For the text-containing cell, return its midpoint in (x, y) coordinate format. 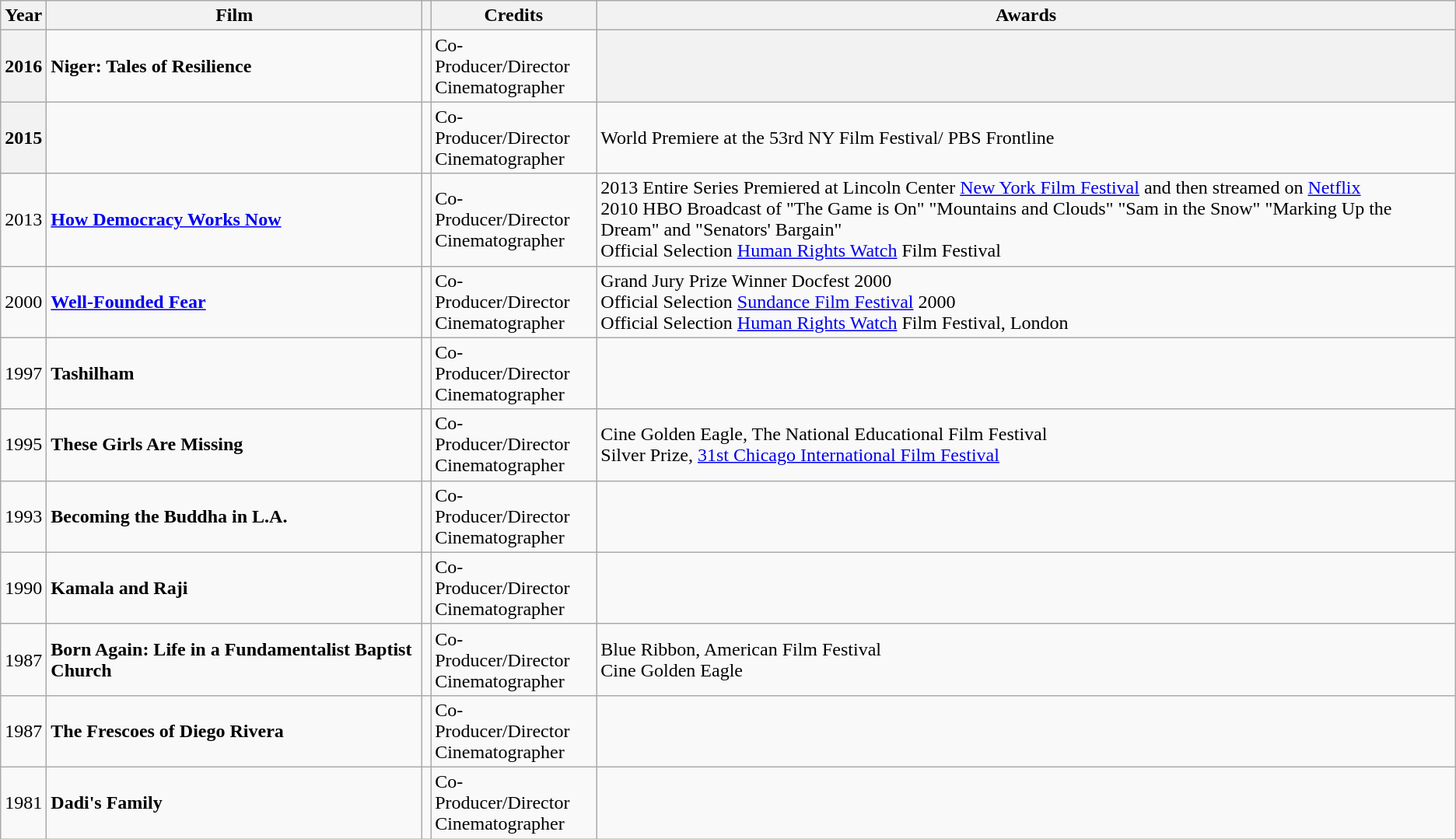
Film (235, 16)
Grand Jury Prize Winner Docfest 2000Official Selection Sundance Film Festival 2000Official Selection Human Rights Watch Film Festival, London (1026, 302)
Blue Ribbon, American Film FestivalCine Golden Eagle (1026, 659)
Becoming the Buddha in L.A. (235, 516)
World Premiere at the 53rd NY Film Festival/ PBS Frontline (1026, 138)
Cine Golden Eagle, The National Educational Film FestivalSilver Prize, 31st Chicago International Film Festival (1026, 445)
1997 (23, 373)
Dadi's Family (235, 802)
1993 (23, 516)
Well-Founded Fear (235, 302)
2015 (23, 138)
Kamala and Raji (235, 588)
1981 (23, 802)
These Girls Are Missing (235, 445)
The Frescoes of Diego Rivera (235, 731)
How Democracy Works Now (235, 219)
Awards (1026, 16)
2000 (23, 302)
Niger: Tales of Resilience (235, 66)
Credits (513, 16)
Tashilham (235, 373)
1990 (23, 588)
Year (23, 16)
Born Again: Life in a Fundamentalist Baptist Church (235, 659)
2016 (23, 66)
1995 (23, 445)
2013 (23, 219)
